From the cell containing the given text, extract its center point as (X, Y) coordinate. 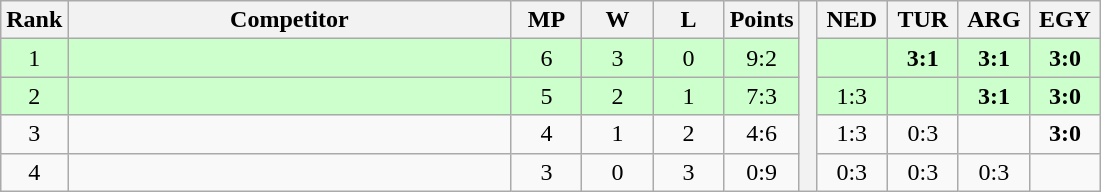
Points (762, 20)
ARG (994, 20)
5 (546, 96)
7:3 (762, 96)
W (618, 20)
4:6 (762, 134)
0:9 (762, 172)
9:2 (762, 58)
6 (546, 58)
MP (546, 20)
L (688, 20)
NED (852, 20)
Rank (34, 20)
Competitor (290, 20)
TUR (922, 20)
EGY (1064, 20)
